Return the [x, y] coordinate for the center point of the cell that contains the specified text.  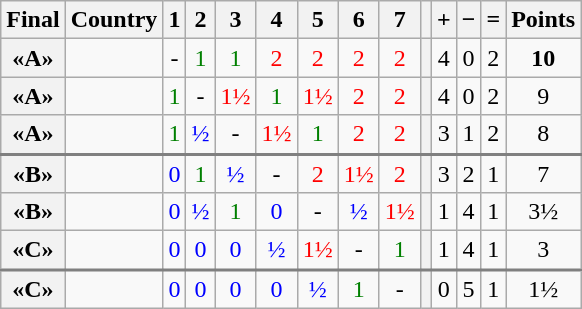
6 [358, 20]
+ [444, 20]
10 [544, 58]
8 [544, 134]
Country [114, 20]
3½ [544, 212]
− [468, 20]
9 [544, 96]
= [494, 20]
Final [33, 20]
Points [544, 20]
